Search for the cell housing the specified text and yield its (X, Y) center coordinate. 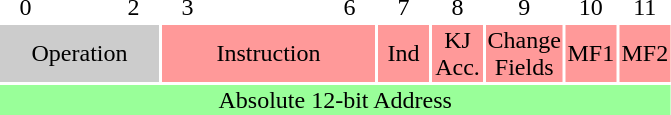
Absolute 12-bit Address (335, 100)
Instruction (268, 54)
Change Fields (524, 54)
Operation (80, 54)
MF2 (644, 54)
Ind (404, 54)
KJ Acc. (458, 54)
MF1 (590, 54)
